Detect which cell encompasses the target text, then output its [x, y] center coordinate. 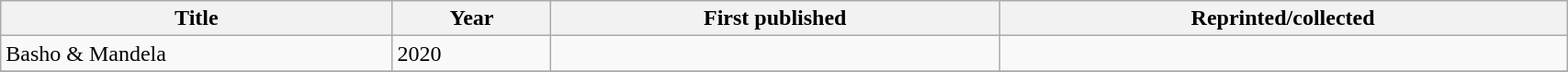
Reprinted/collected [1283, 18]
2020 [472, 54]
Basho & Mandela [197, 54]
First published [775, 18]
Title [197, 18]
Year [472, 18]
